From the cell containing the given text, extract its center point as [x, y] coordinate. 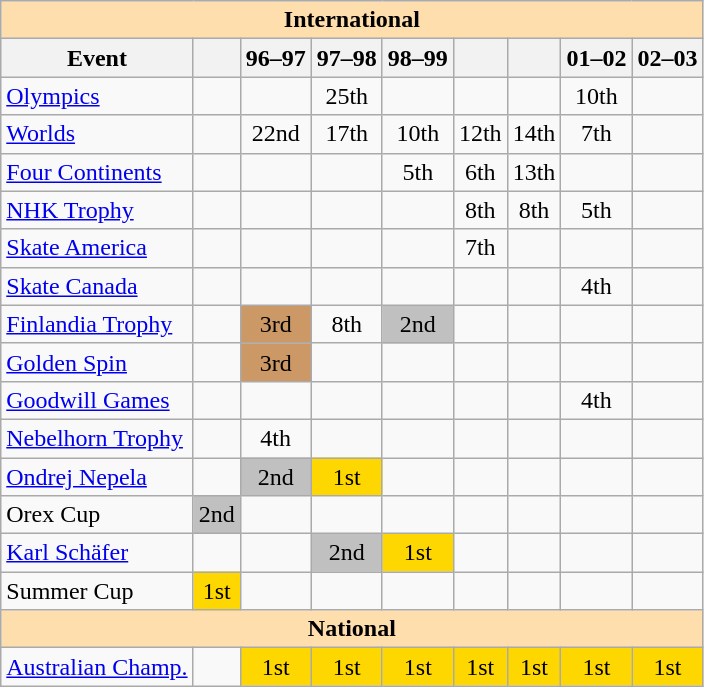
Australian Champ. [97, 667]
National [352, 629]
97–98 [346, 58]
Event [97, 58]
01–02 [596, 58]
6th [480, 172]
Finlandia Trophy [97, 324]
02–03 [668, 58]
Olympics [97, 96]
Ondrej Nepela [97, 477]
98–99 [418, 58]
International [352, 20]
Orex Cup [97, 515]
12th [480, 134]
96–97 [276, 58]
Worlds [97, 134]
22nd [276, 134]
Karl Schäfer [97, 553]
17th [346, 134]
Four Continents [97, 172]
14th [534, 134]
Nebelhorn Trophy [97, 438]
Skate America [97, 248]
25th [346, 96]
Goodwill Games [97, 400]
NHK Trophy [97, 210]
Summer Cup [97, 591]
13th [534, 172]
Skate Canada [97, 286]
Golden Spin [97, 362]
